From the cell containing the given text, extract its center point as [X, Y] coordinate. 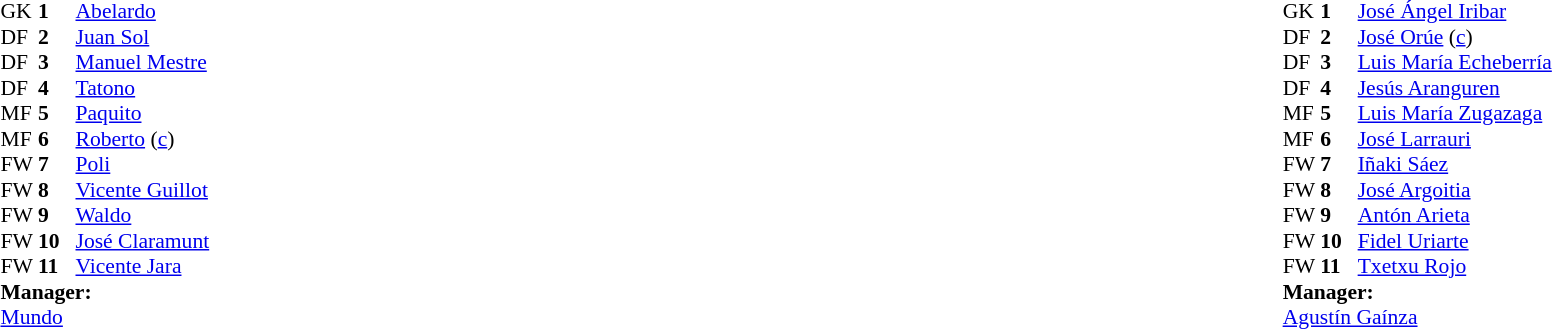
Tatono [143, 88]
Luis María Zugazaga [1455, 113]
Waldo [143, 215]
Txetxu Rojo [1455, 267]
José Larrauri [1455, 139]
José Orúe (c) [1455, 37]
Vicente Guillot [143, 190]
Paquito [143, 113]
Poli [143, 165]
Iñaki Sáez [1455, 165]
Roberto (c) [143, 139]
José Argoitia [1455, 190]
Vicente Jara [143, 267]
Juan Sol [143, 37]
Luis María Echeberría [1455, 63]
Manuel Mestre [143, 63]
Fidel Uriarte [1455, 241]
Jesús Aranguren [1455, 88]
José Claramunt [143, 241]
Antón Arieta [1455, 215]
